For the text-containing cell, return its midpoint in (X, Y) coordinate format. 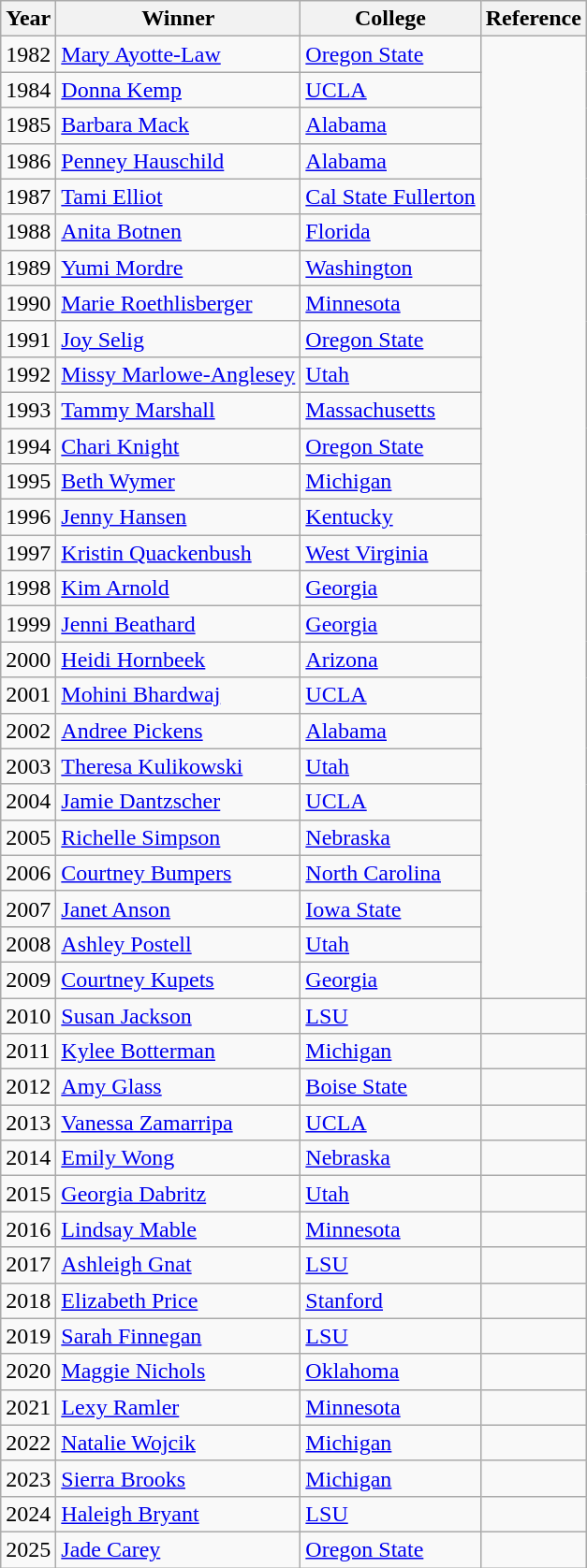
1994 (28, 446)
1991 (28, 339)
Courtney Kupets (178, 980)
2007 (28, 908)
2022 (28, 1443)
1998 (28, 588)
2008 (28, 944)
Missy Marlowe-Anglesey (178, 374)
1993 (28, 410)
Janet Anson (178, 908)
Tami Elliot (178, 196)
Iowa State (390, 908)
1990 (28, 303)
2024 (28, 1514)
2018 (28, 1300)
Courtney Bumpers (178, 873)
2017 (28, 1265)
Sarah Finnegan (178, 1336)
Reference (534, 19)
2025 (28, 1549)
Jenny Hansen (178, 517)
Mary Ayotte-Law (178, 54)
2010 (28, 1015)
2005 (28, 837)
Sierra Brooks (178, 1478)
Kim Arnold (178, 588)
Heidi Hornbeek (178, 660)
Anita Botnen (178, 232)
2019 (28, 1336)
2023 (28, 1478)
1984 (28, 90)
Chari Knight (178, 446)
Mohini Bhardwaj (178, 695)
Year (28, 19)
2014 (28, 1158)
Susan Jackson (178, 1015)
1986 (28, 161)
Donna Kemp (178, 90)
Winner (178, 19)
1996 (28, 517)
Kentucky (390, 517)
2016 (28, 1229)
Haleigh Bryant (178, 1514)
North Carolina (390, 873)
Florida (390, 232)
College (390, 19)
1989 (28, 268)
Lexy Ramler (178, 1407)
2009 (28, 980)
1997 (28, 553)
Elizabeth Price (178, 1300)
1995 (28, 482)
Beth Wymer (178, 482)
2012 (28, 1087)
Jade Carey (178, 1549)
Massachusetts (390, 410)
Stanford (390, 1300)
West Virginia (390, 553)
2011 (28, 1052)
Washington (390, 268)
Barbara Mack (178, 125)
Amy Glass (178, 1087)
1987 (28, 196)
2000 (28, 660)
Ashley Postell (178, 944)
Theresa Kulikowski (178, 766)
Kristin Quackenbush (178, 553)
1988 (28, 232)
2006 (28, 873)
Vanessa Zamarripa (178, 1123)
1982 (28, 54)
Tammy Marshall (178, 410)
Joy Selig (178, 339)
1985 (28, 125)
Yumi Mordre (178, 268)
Boise State (390, 1087)
1999 (28, 624)
Jenni Beathard (178, 624)
2001 (28, 695)
2015 (28, 1194)
Georgia Dabritz (178, 1194)
Arizona (390, 660)
Oklahoma (390, 1372)
Kylee Botterman (178, 1052)
Marie Roethlisberger (178, 303)
Jamie Dantzscher (178, 802)
2013 (28, 1123)
Richelle Simpson (178, 837)
Emily Wong (178, 1158)
Maggie Nichols (178, 1372)
2002 (28, 731)
Ashleigh Gnat (178, 1265)
Penney Hauschild (178, 161)
1992 (28, 374)
Andree Pickens (178, 731)
2021 (28, 1407)
Cal State Fullerton (390, 196)
2003 (28, 766)
Natalie Wojcik (178, 1443)
2020 (28, 1372)
2004 (28, 802)
Lindsay Mable (178, 1229)
